Provide the [X, Y] coordinate of the cell's center where the given text is located.  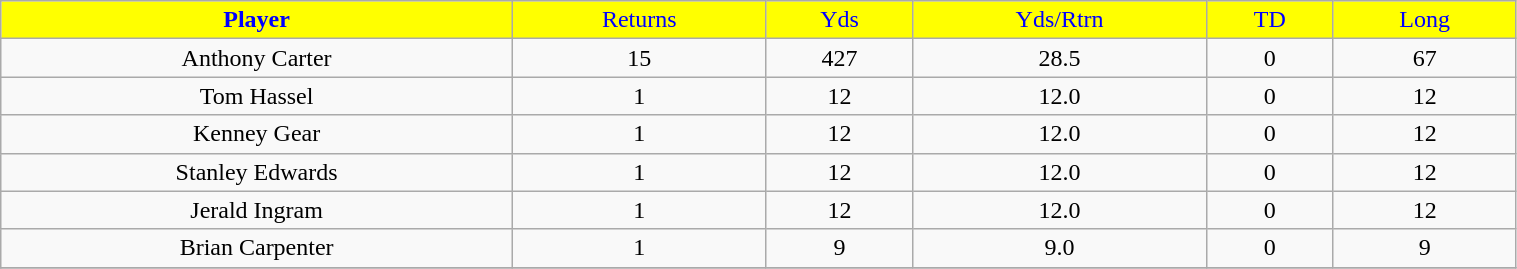
Stanley Edwards [257, 172]
Long [1424, 20]
Yds/Rtrn [1060, 20]
427 [840, 58]
Player [257, 20]
Brian Carpenter [257, 248]
Returns [639, 20]
28.5 [1060, 58]
Yds [840, 20]
15 [639, 58]
9.0 [1060, 248]
Anthony Carter [257, 58]
Kenney Gear [257, 134]
67 [1424, 58]
Jerald Ingram [257, 210]
TD [1270, 20]
Tom Hassel [257, 96]
